From the cell containing the given text, extract its center point as [X, Y] coordinate. 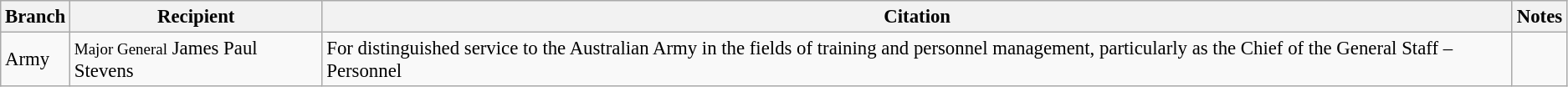
Major General James Paul Stevens [196, 60]
Citation [917, 17]
Army [35, 60]
Recipient [196, 17]
Branch [35, 17]
Notes [1540, 17]
